From the cell containing the given text, extract its center point as (x, y) coordinate. 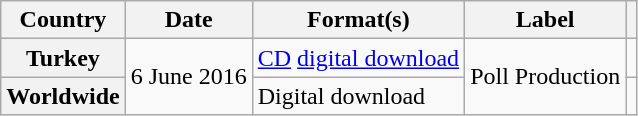
CD digital download (358, 58)
Date (188, 20)
Format(s) (358, 20)
Digital download (358, 96)
Turkey (63, 58)
Poll Production (546, 77)
6 June 2016 (188, 77)
Worldwide (63, 96)
Label (546, 20)
Country (63, 20)
